Determine the [x, y] coordinate at the center of the cell enclosing the given text.  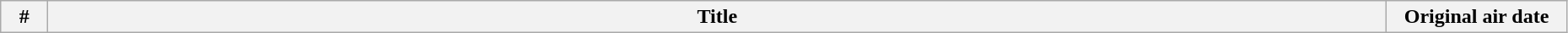
Original air date [1477, 17]
Title [717, 17]
# [24, 17]
